Return the (X, Y) coordinate for the center point of the cell that contains the specified text.  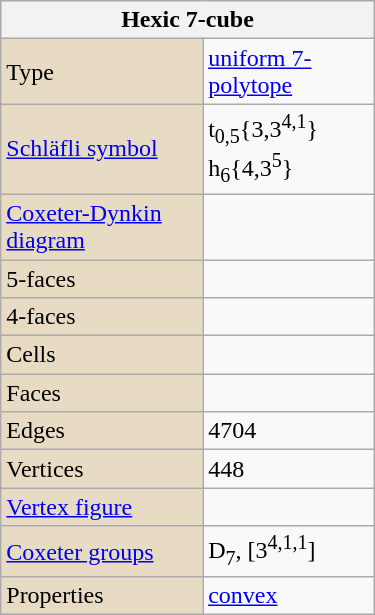
Vertex figure (102, 507)
448 (289, 469)
Edges (102, 431)
Cells (102, 355)
Hexic 7-cube (188, 20)
4704 (289, 431)
t0,5{3,34,1}h6{4,35} (289, 150)
Vertices (102, 469)
convex (289, 596)
Faces (102, 393)
4-faces (102, 317)
uniform 7-polytope (289, 72)
Schläfli symbol (102, 150)
5-faces (102, 279)
D7, [34,1,1] (289, 552)
Type (102, 72)
Coxeter-Dynkin diagram (102, 226)
Coxeter groups (102, 552)
Properties (102, 596)
